Locate the cell with the specified text and output its [x, y] center coordinate. 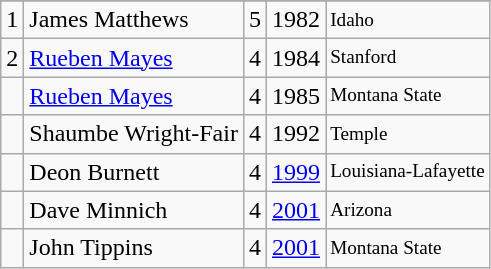
Stanford [408, 58]
Idaho [408, 20]
Arizona [408, 210]
Louisiana-Lafayette [408, 172]
Temple [408, 134]
Deon Burnett [134, 172]
Shaumbe Wright-Fair [134, 134]
2 [12, 58]
1992 [296, 134]
John Tippins [134, 248]
1999 [296, 172]
1984 [296, 58]
1 [12, 20]
5 [254, 20]
1985 [296, 96]
James Matthews [134, 20]
Dave Minnich [134, 210]
1982 [296, 20]
